Scan for the cell matching the given text and deliver its (X, Y) coordinate at center. 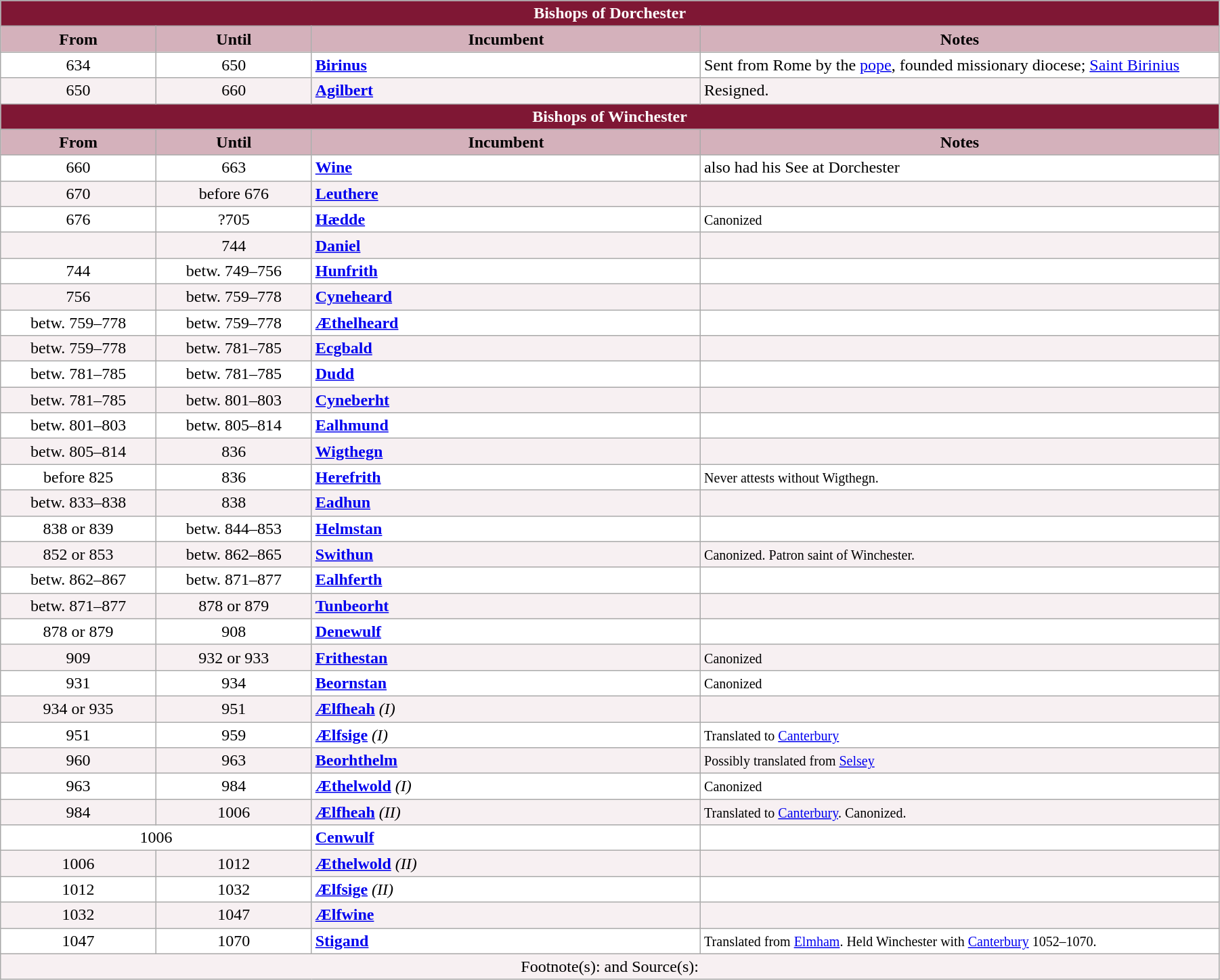
betw. 749–756 (234, 271)
Helmstan (506, 529)
Denewulf (506, 631)
Footnote(s): and Source(s): (610, 966)
Translated to Canterbury. Canonized. (960, 812)
Æthelheard (506, 323)
634 (79, 65)
960 (79, 761)
Tunbeorht (506, 606)
676 (79, 219)
932 or 933 (234, 657)
Eadhun (506, 503)
Leuthere (506, 194)
Herefrith (506, 477)
before 825 (79, 477)
Daniel (506, 245)
Æthelwold (II) (506, 864)
Agilbert (506, 91)
Ælfwine (506, 915)
Canonized. Patron saint of Winchester. (960, 554)
909 (79, 657)
?705 (234, 219)
betw. 862–865 (234, 554)
Ælfheah (I) (506, 709)
Hædde (506, 219)
Birinus (506, 65)
670 (79, 194)
Dudd (506, 374)
756 (79, 296)
Possibly translated from Selsey (960, 761)
Never attests without Wigthegn. (960, 477)
Ealhmund (506, 426)
908 (234, 631)
Beorhthelm (506, 761)
Stigand (506, 941)
959 (234, 734)
Ælfsige (II) (506, 889)
Cenwulf (506, 838)
Bishops of Winchester (610, 116)
663 (234, 168)
Hunfrith (506, 271)
before 676 (234, 194)
Resigned. (960, 91)
852 or 853 (79, 554)
Translated from Elmham. Held Winchester with Canterbury 1052–1070. (960, 941)
Bishops of Dorchester (610, 14)
Sent from Rome by the pope, founded missionary diocese; Saint Birinius (960, 65)
Translated to Canterbury (960, 734)
Ælfheah (II) (506, 812)
betw. 862–867 (79, 580)
Æthelwold (I) (506, 786)
934 or 935 (79, 709)
Cyneberht (506, 400)
Ealhferth (506, 580)
934 (234, 683)
Ecgbald (506, 349)
Wigthegn (506, 451)
also had his See at Dorchester (960, 168)
Ælfsige (I) (506, 734)
Swithun (506, 554)
betw. 844–853 (234, 529)
Cyneheard (506, 296)
betw. 833–838 (79, 503)
1070 (234, 941)
Beornstan (506, 683)
838 or 839 (79, 529)
838 (234, 503)
Wine (506, 168)
Frithestan (506, 657)
931 (79, 683)
